Capture the cell that displays the provided text and extract its (X, Y) central coordinate. 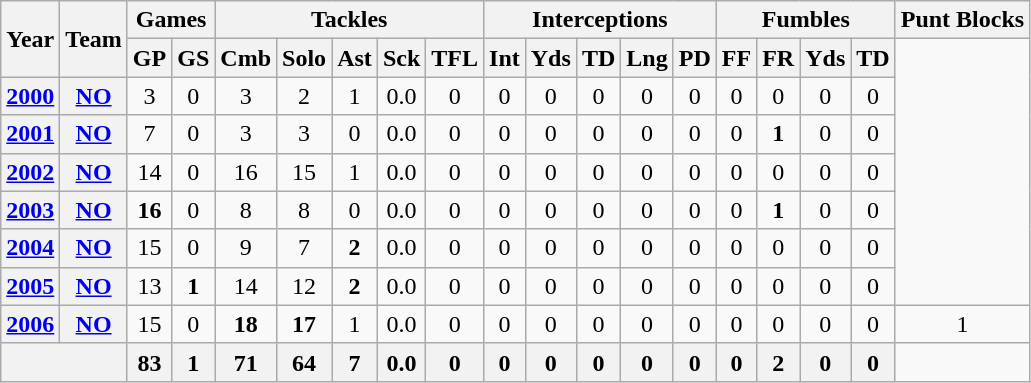
2003 (30, 210)
Sck (401, 58)
Int (505, 58)
12 (304, 286)
2005 (30, 286)
FR (778, 58)
Solo (304, 58)
2001 (30, 134)
17 (304, 324)
PD (694, 58)
Cmb (246, 58)
TFL (455, 58)
Punt Blocks (962, 20)
Interceptions (600, 20)
Year (30, 39)
FF (736, 58)
Ast (355, 58)
13 (149, 286)
Fumbles (806, 20)
83 (149, 362)
2006 (30, 324)
Lng (647, 58)
2002 (30, 172)
Team (94, 39)
18 (246, 324)
9 (246, 248)
Games (170, 20)
71 (246, 362)
2004 (30, 248)
64 (304, 362)
GS (194, 58)
Tackles (350, 20)
GP (149, 58)
2000 (30, 96)
